Determine the [X, Y] coordinate at the center of the cell enclosing the given text.  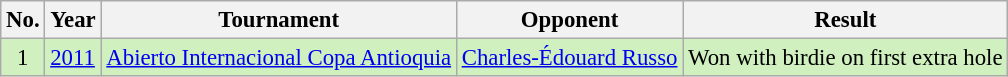
1 [23, 58]
No. [23, 20]
Won with birdie on first extra hole [846, 58]
Year [73, 20]
Opponent [569, 20]
Charles-Édouard Russo [569, 58]
Tournament [278, 20]
2011 [73, 58]
Abierto Internacional Copa Antioquia [278, 58]
Result [846, 20]
